Capture the cell that displays the provided text and extract its (X, Y) central coordinate. 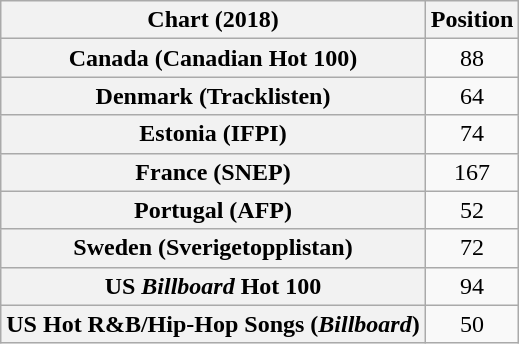
72 (472, 248)
Position (472, 20)
Chart (2018) (213, 20)
52 (472, 210)
50 (472, 324)
US Hot R&B/Hip-Hop Songs (Billboard) (213, 324)
74 (472, 134)
France (SNEP) (213, 172)
US Billboard Hot 100 (213, 286)
94 (472, 286)
Sweden (Sverigetopplistan) (213, 248)
Canada (Canadian Hot 100) (213, 58)
Portugal (AFP) (213, 210)
Estonia (IFPI) (213, 134)
167 (472, 172)
88 (472, 58)
Denmark (Tracklisten) (213, 96)
64 (472, 96)
